Identify which cell holds the provided text, then report its [X, Y] central coordinate. 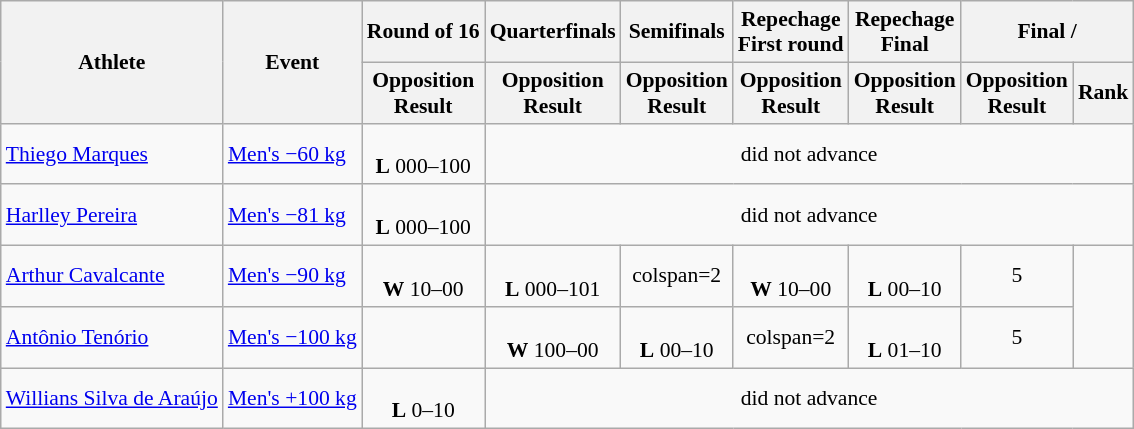
Harlley Pereira [112, 216]
L 01–10 [905, 338]
Thiego Marques [112, 154]
RepechageFirst round [791, 32]
Men's −90 kg [292, 276]
W 100–00 [553, 338]
Willians Silva de Araújo [112, 398]
Rank [1104, 92]
L 0–10 [424, 398]
Semifinals [677, 32]
RepechageFinal [905, 32]
Event [292, 62]
L 000–101 [553, 276]
Men's −81 kg [292, 216]
Arthur Cavalcante [112, 276]
Round of 16 [424, 32]
Athlete [112, 62]
Men's −100 kg [292, 338]
Men's +100 kg [292, 398]
Final / [1048, 32]
Antônio Tenório [112, 338]
Men's −60 kg [292, 154]
Quarterfinals [553, 32]
